Extract the [x, y] coordinate from the center of the cell holding the provided text.  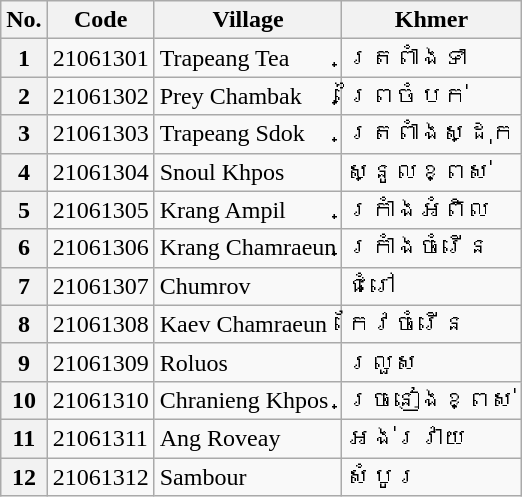
21061306 [100, 248]
ក្រាំងចំរើន [432, 248]
Snoul Khpos [248, 172]
8 [24, 324]
កែវចំរើន [432, 324]
Khmer [432, 20]
1 [24, 58]
Krang Chamraeun [248, 248]
No. [24, 20]
ត្រពាំងទា [432, 58]
11 [24, 438]
Krang Ampil [248, 210]
21061309 [100, 362]
ត្រពាំងស្ដុក [432, 134]
Village [248, 20]
សំបូរ [432, 477]
Chumrov [248, 286]
21061311 [100, 438]
ជំរៅ [432, 286]
Ang Roveay [248, 438]
10 [24, 400]
21061305 [100, 210]
ស្នូលខ្ពស់ [432, 172]
5 [24, 210]
4 [24, 172]
21061303 [100, 134]
12 [24, 477]
ច្រនៀងខ្ពស់ [432, 400]
21061301 [100, 58]
21061307 [100, 286]
Sambour [248, 477]
6 [24, 248]
ក្រាំងអំពិល [432, 210]
Trapeang Tea [248, 58]
21061304 [100, 172]
2 [24, 96]
21061312 [100, 477]
Chranieng Khpos [248, 400]
អង់រវាយ [432, 438]
9 [24, 362]
21061302 [100, 96]
Roluos [248, 362]
Kaev Chamraeun [248, 324]
3 [24, 134]
ព្រៃចំបក់ [432, 96]
21061308 [100, 324]
Code [100, 20]
21061310 [100, 400]
រលួស [432, 362]
7 [24, 286]
Prey Chambak [248, 96]
Trapeang Sdok [248, 134]
